Extract the [x, y] coordinate from the center of the cell holding the provided text.  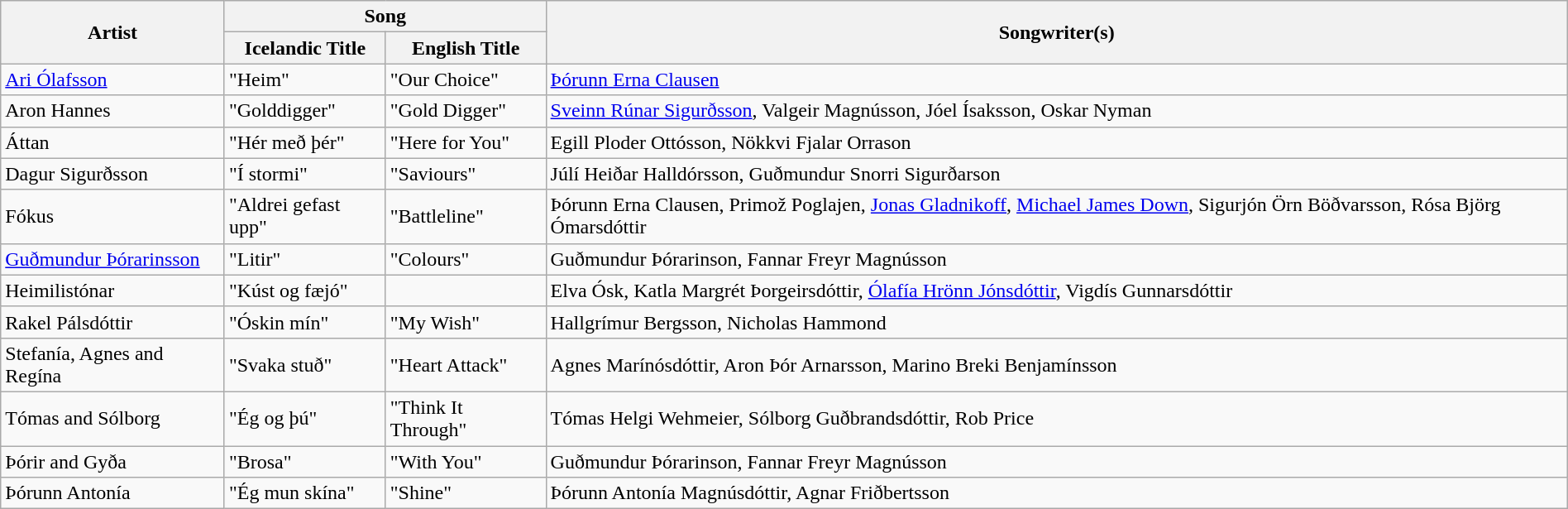
Júlí Heiðar Halldórsson, Guðmundur Snorri Sigurðarson [1057, 174]
Stefanía, Agnes and Regína [112, 364]
Agnes Marínósdóttir, Aron Þór Arnarsson, Marino Breki Benjamínsson [1057, 364]
"Kúst og fæjó" [304, 291]
"Battleline" [466, 217]
Þórunn Erna Clausen [1057, 79]
"Litir" [304, 259]
"Brosa" [304, 461]
Ari Ólafsson [112, 79]
"Colours" [466, 259]
Þórunn Erna Clausen, Primož Poglajen, Jonas Gladnikoff, Michael James Down, Sigurjón Örn Böðvarsson, Rósa Björg Ómarsdóttir [1057, 217]
Hallgrímur Bergsson, Nicholas Hammond [1057, 322]
"Think It Through" [466, 419]
Þórunn Antonía Magnúsdóttir, Agnar Friðbertsson [1057, 493]
Sveinn Rúnar Sigurðsson, Valgeir Magnússon, Jóel Ísaksson, Oskar Nyman [1057, 111]
Icelandic Title [304, 48]
Guðmundur Þórarinsson [112, 259]
Fókus [112, 217]
"With You" [466, 461]
English Title [466, 48]
Heimilistónar [112, 291]
"Golddigger" [304, 111]
"My Wish" [466, 322]
"Svaka stuð" [304, 364]
"Aldrei gefast upp" [304, 217]
Þórunn Antonía [112, 493]
"Í stormi" [304, 174]
"Ég mun skína" [304, 493]
"Shine" [466, 493]
Artist [112, 32]
Þórir and Gyða [112, 461]
Dagur Sigurðsson [112, 174]
Song [385, 17]
"Óskin mín" [304, 322]
Songwriter(s) [1057, 32]
Tómas and Sólborg [112, 419]
"Ég og þú" [304, 419]
"Saviours" [466, 174]
Elva Ósk, Katla Margrét Þorgeirsdóttir, Ólafía Hrönn Jónsdóttir, Vigdís Gunnarsdóttir [1057, 291]
"Our Choice" [466, 79]
"Heim" [304, 79]
"Hér með þér" [304, 142]
"Heart Attack" [466, 364]
Aron Hannes [112, 111]
"Here for You" [466, 142]
"Gold Digger" [466, 111]
Rakel Pálsdóttir [112, 322]
Tómas Helgi Wehmeier, Sólborg Guðbrandsdóttir, Rob Price [1057, 419]
Áttan [112, 142]
Egill Ploder Ottósson, Nökkvi Fjalar Orrason [1057, 142]
